Return (X, Y) of the center of cell containing provided text 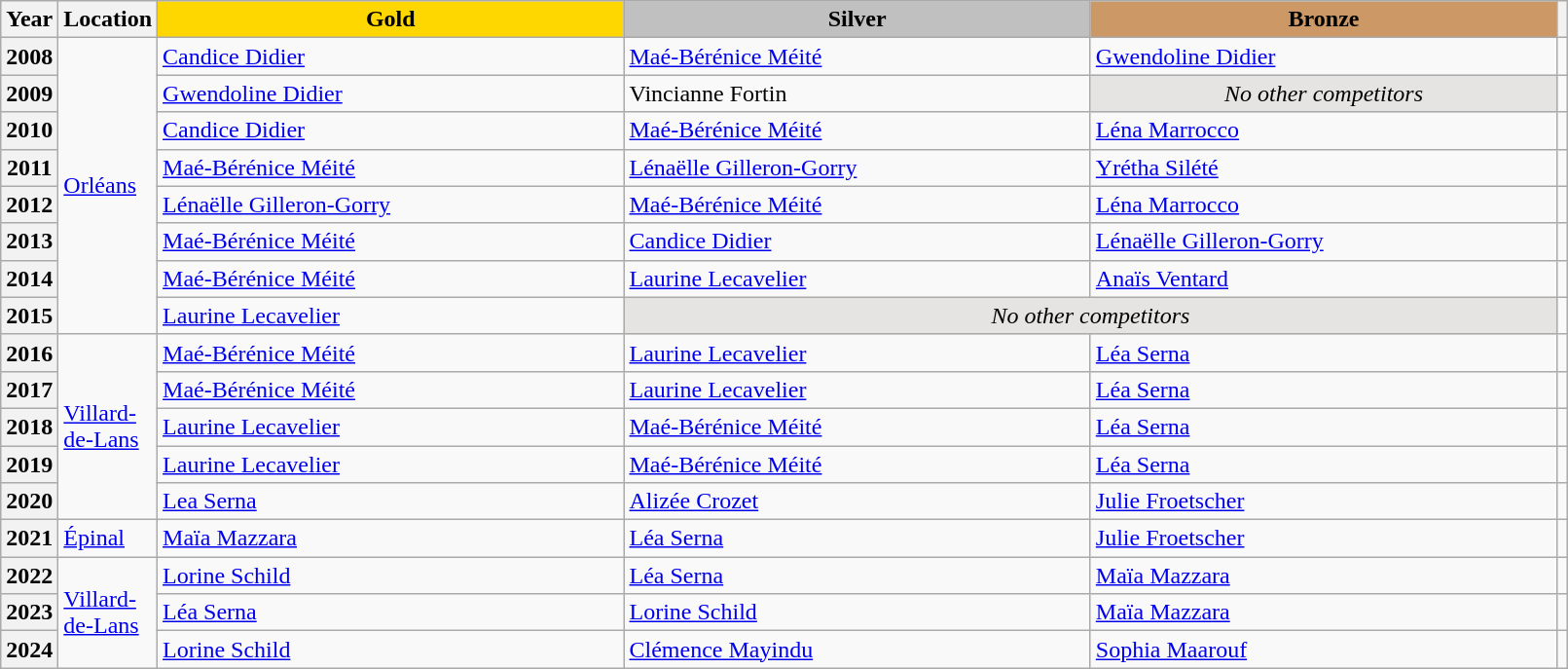
Orléans (108, 186)
2016 (29, 353)
Year (29, 19)
2023 (29, 613)
2018 (29, 427)
2022 (29, 576)
2020 (29, 502)
Vincianne Fortin (857, 93)
2015 (29, 316)
2010 (29, 130)
2014 (29, 279)
2019 (29, 465)
2012 (29, 204)
Yrétha Silété (1324, 167)
2013 (29, 242)
2021 (29, 539)
Gold (391, 19)
Location (108, 19)
Alizée Crozet (857, 502)
2011 (29, 167)
Lea Serna (391, 502)
Sophia Maarouf (1324, 650)
Anaïs Ventard (1324, 279)
2017 (29, 390)
Clémence Mayindu (857, 650)
2009 (29, 93)
Silver (857, 19)
2008 (29, 56)
2024 (29, 650)
Bronze (1324, 19)
Épinal (108, 539)
